Capture the cell that displays the provided text and extract its (x, y) central coordinate. 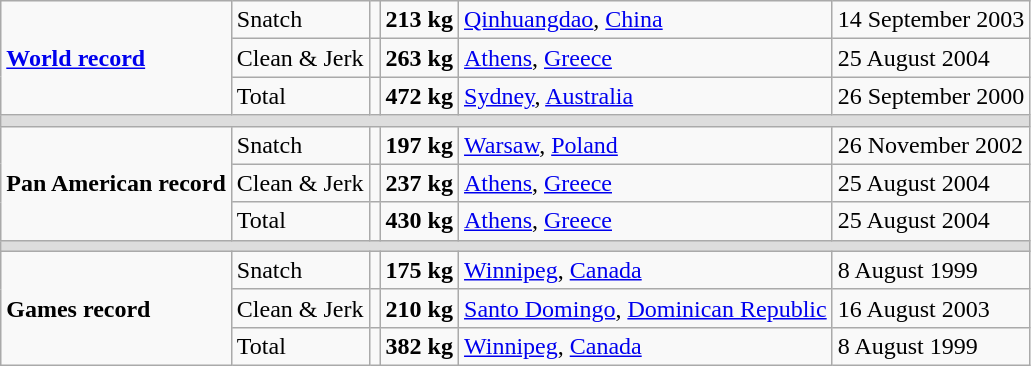
263 kg (419, 58)
16 August 2003 (931, 308)
Warsaw, Poland (646, 145)
472 kg (419, 96)
382 kg (419, 346)
197 kg (419, 145)
14 September 2003 (931, 20)
Qinhuangdao, China (646, 20)
World record (116, 58)
Pan American record (116, 183)
237 kg (419, 183)
210 kg (419, 308)
Sydney, Australia (646, 96)
Games record (116, 308)
26 November 2002 (931, 145)
175 kg (419, 270)
Santo Domingo, Dominican Republic (646, 308)
26 September 2000 (931, 96)
213 kg (419, 20)
430 kg (419, 221)
